Return the [X, Y] coordinate for the center point of the cell that contains the specified text.  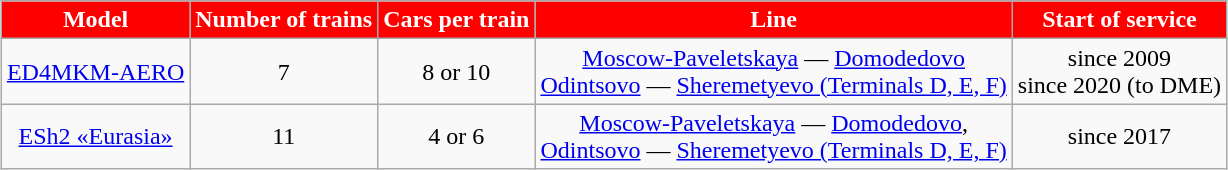
8 or 10 [456, 72]
Moscow-Paveletskaya — DomodedovoOdintsovo — Sheremetyevo (Terminals D, E, F) [774, 72]
4 or 6 [456, 136]
ESh2 «Eurasia» [95, 136]
Cars per train [456, 20]
11 [284, 136]
Line [774, 20]
Start of service [1119, 20]
since 2017 [1119, 136]
ED4MKM-AERO [95, 72]
Number of trains [284, 20]
Moscow-Paveletskaya — Domodedovo,Odintsovo — Sheremetyevo (Terminals D, E, F) [774, 136]
7 [284, 72]
since 2009since 2020 (to DME) [1119, 72]
Model [95, 20]
